Scan for the cell matching the given text and deliver its (X, Y) coordinate at center. 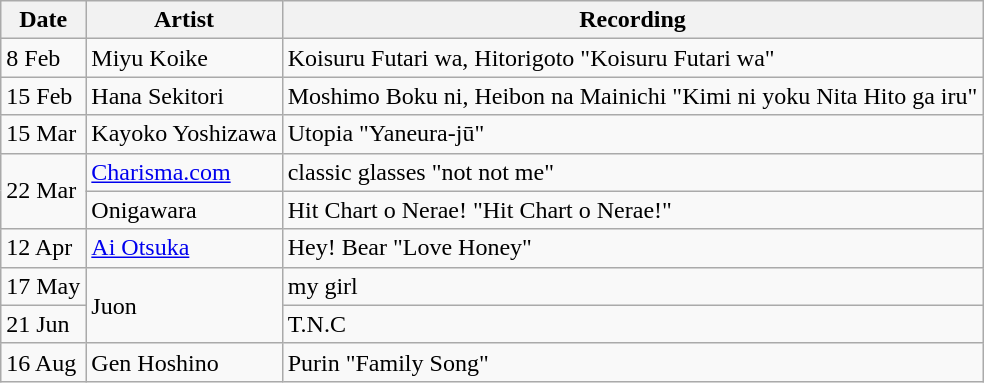
Hit Chart o Nerae! "Hit Chart o Nerae!" (632, 210)
Koisuru Futari wa, Hitorigoto "Koisuru Futari wa" (632, 58)
15 Mar (44, 134)
Moshimo Boku ni, Heibon na Mainichi "Kimi ni yoku Nita Hito ga iru" (632, 96)
Hey! Bear "Love Honey" (632, 248)
Artist (184, 20)
8 Feb (44, 58)
21 Jun (44, 324)
Purin "Family Song" (632, 362)
12 Apr (44, 248)
Charisma.com (184, 172)
Juon (184, 305)
Recording (632, 20)
22 Mar (44, 191)
Ai Otsuka (184, 248)
Onigawara (184, 210)
Kayoko Yoshizawa (184, 134)
Hana Sekitori (184, 96)
17 May (44, 286)
my girl (632, 286)
T.N.C (632, 324)
classic glasses "not not me" (632, 172)
15 Feb (44, 96)
Date (44, 20)
16 Aug (44, 362)
Gen Hoshino (184, 362)
Utopia "Yaneura-jū" (632, 134)
Miyu Koike (184, 58)
